Determine the (X, Y) coordinate at the center of the cell enclosing the given text.  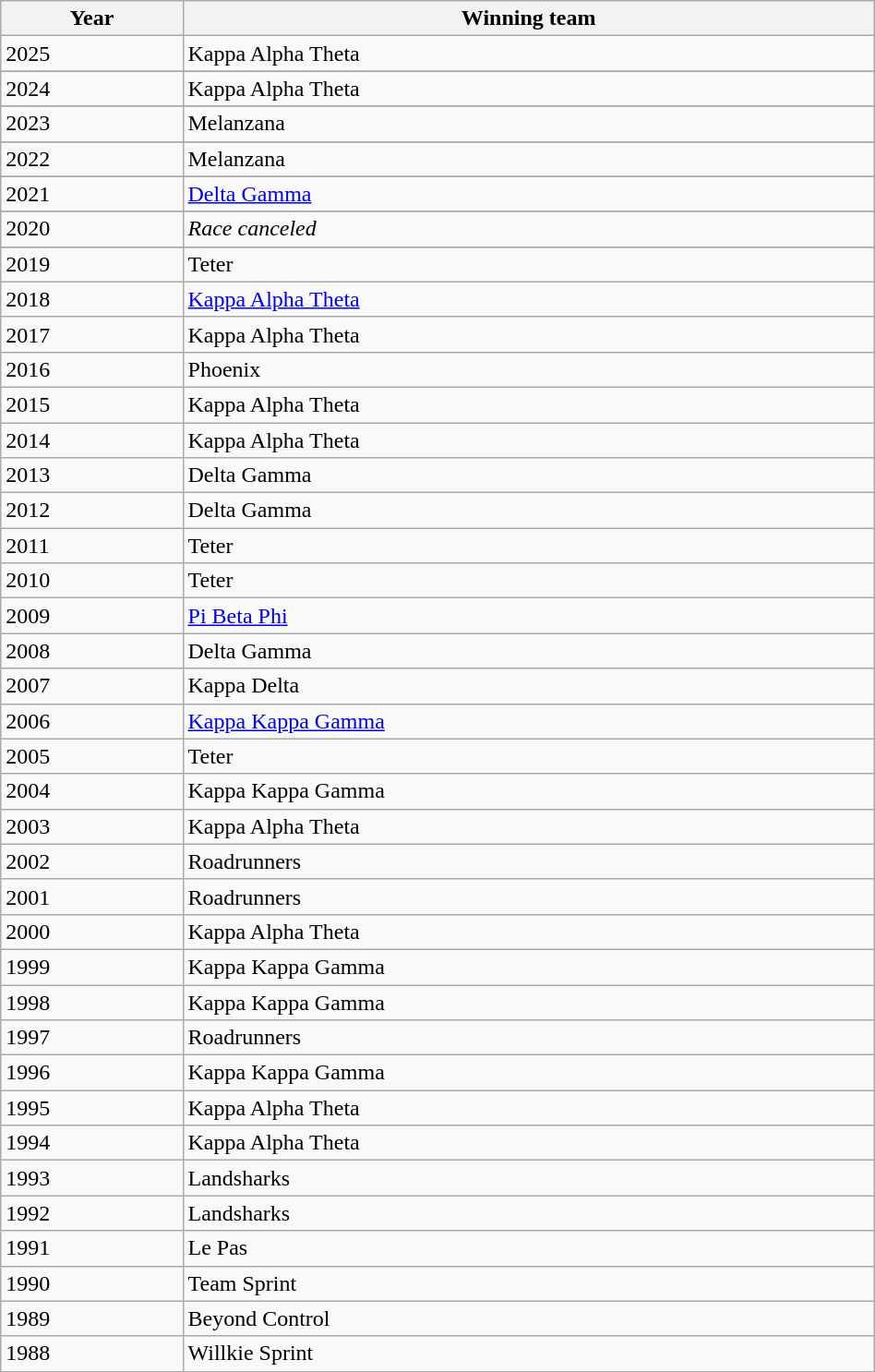
2023 (92, 124)
Phoenix (528, 369)
2019 (92, 264)
Year (92, 18)
1995 (92, 1108)
1990 (92, 1283)
2020 (92, 229)
1999 (92, 967)
2022 (92, 159)
1994 (92, 1143)
2005 (92, 756)
2018 (92, 299)
1993 (92, 1178)
1992 (92, 1213)
2021 (92, 194)
1991 (92, 1248)
Le Pas (528, 1248)
2025 (92, 54)
2007 (92, 686)
Team Sprint (528, 1283)
2016 (92, 369)
1988 (92, 1354)
2006 (92, 721)
Beyond Control (528, 1318)
2015 (92, 404)
2012 (92, 511)
2009 (92, 616)
2010 (92, 581)
2001 (92, 897)
1998 (92, 1002)
2011 (92, 546)
1996 (92, 1073)
2014 (92, 440)
Kappa Delta (528, 686)
2013 (92, 475)
Willkie Sprint (528, 1354)
Winning team (528, 18)
2024 (92, 89)
Race canceled (528, 229)
2008 (92, 651)
2002 (92, 861)
2000 (92, 932)
1997 (92, 1038)
Pi Beta Phi (528, 616)
2003 (92, 826)
2017 (92, 334)
1989 (92, 1318)
2004 (92, 791)
